From the cell containing the given text, extract its center point as [x, y] coordinate. 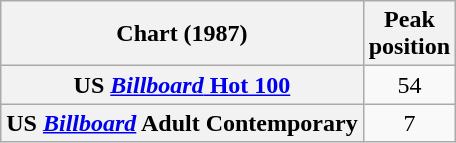
US Billboard Hot 100 [182, 85]
Chart (1987) [182, 34]
7 [409, 123]
US Billboard Adult Contemporary [182, 123]
54 [409, 85]
Peakposition [409, 34]
